From the cell containing the given text, extract its center point as [X, Y] coordinate. 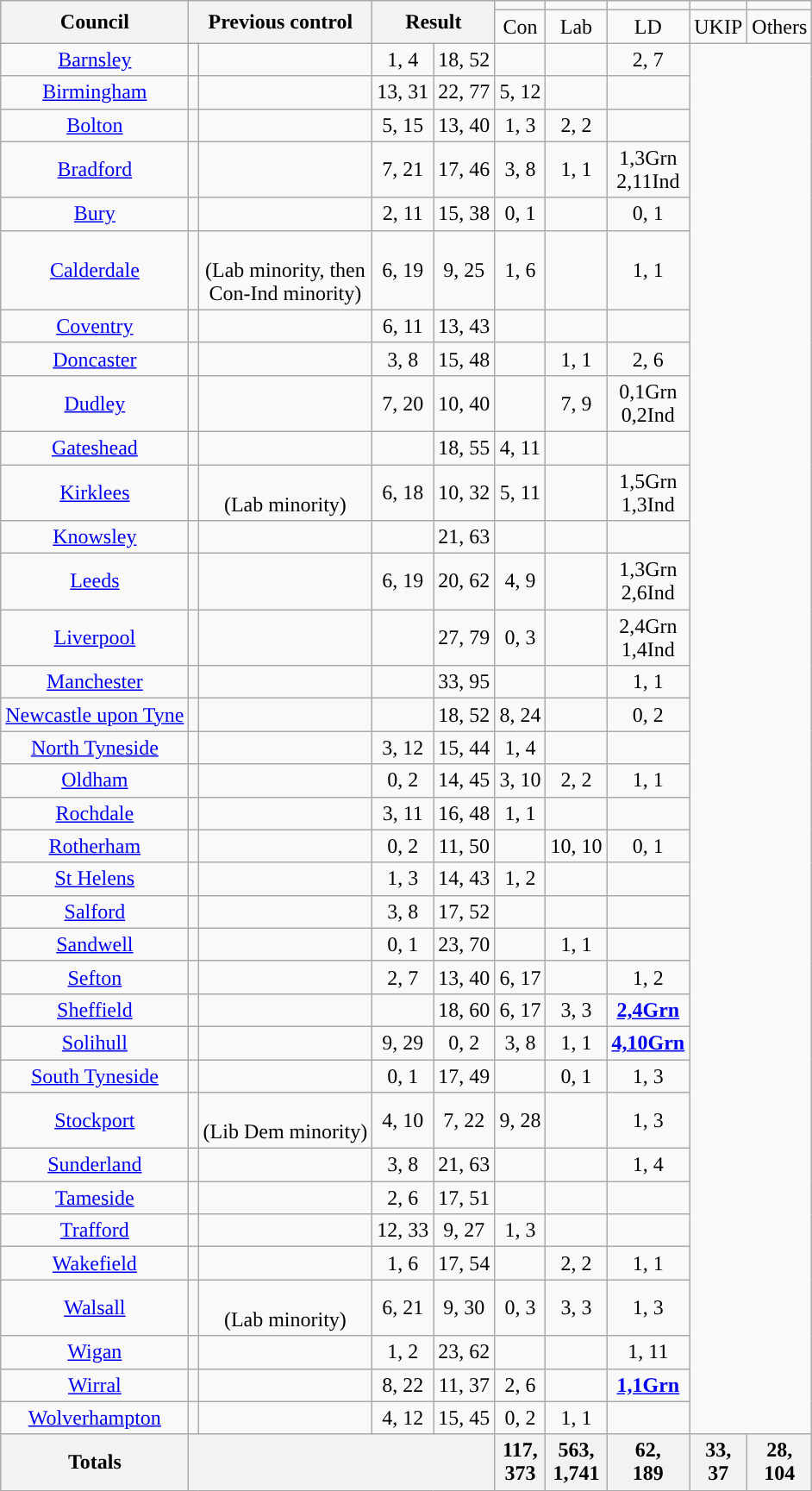
6, 18 [403, 492]
Tameside [95, 1198]
11, 37 [464, 1385]
Totals [95, 1463]
Rotherham [95, 846]
Lab [576, 27]
Walsall [95, 1307]
4, 12 [403, 1418]
17, 52 [464, 912]
9, 25 [464, 270]
Sunderland [95, 1165]
2,4Grn [648, 1010]
Solihull [95, 1043]
Barnsley [95, 60]
Wirral [95, 1385]
Dudley [95, 404]
13, 43 [464, 326]
5, 11 [521, 492]
LD [648, 27]
563, 1,741 [576, 1463]
28, 104 [779, 1463]
3, 11 [403, 813]
Kirklees [95, 492]
15, 44 [464, 748]
7, 9 [576, 404]
Bolton [95, 125]
7, 22 [464, 1121]
2, 11 [403, 214]
17, 49 [464, 1075]
33, 95 [464, 682]
Coventry [95, 326]
1,3Grn2,11Ind [648, 169]
(Lab minority, thenCon-Ind minority) [285, 270]
9, 29 [403, 1043]
17, 51 [464, 1198]
117, 373 [521, 1463]
4, 10 [403, 1121]
(Lib Dem minority) [285, 1121]
Wakefield [95, 1263]
4,10Grn [648, 1043]
3, 10 [521, 780]
South Tyneside [95, 1075]
Trafford [95, 1231]
1, 11 [648, 1352]
Wolverhampton [95, 1418]
15, 38 [464, 214]
Sefton [95, 977]
Manchester [95, 682]
20, 62 [464, 581]
Stockport [95, 1121]
Gateshead [95, 448]
9, 27 [464, 1231]
Result [434, 22]
5, 15 [403, 125]
6, 21 [403, 1307]
Council [95, 22]
33, 37 [719, 1463]
Salford [95, 912]
18, 60 [464, 1010]
3, 12 [403, 748]
5, 12 [521, 92]
UKIP [719, 27]
Sheffield [95, 1010]
0,1Grn0,2Ind [648, 404]
23, 62 [464, 1352]
1,5Grn1,3Ind [648, 492]
62, 189 [648, 1463]
11, 50 [464, 846]
14, 45 [464, 780]
10, 10 [576, 846]
7, 21 [403, 169]
9, 28 [521, 1121]
17, 46 [464, 169]
4, 9 [521, 581]
North Tyneside [95, 748]
10, 32 [464, 492]
1,3Grn2,6Ind [648, 581]
Calderdale [95, 270]
10, 40 [464, 404]
Rochdale [95, 813]
12, 33 [403, 1231]
Liverpool [95, 638]
Con [521, 27]
8, 22 [403, 1385]
Bradford [95, 169]
13, 31 [403, 92]
9, 30 [464, 1307]
15, 48 [464, 359]
17, 54 [464, 1263]
Bury [95, 214]
St Helens [95, 879]
Knowsley [95, 537]
Oldham [95, 780]
Wigan [95, 1352]
16, 48 [464, 813]
Previous control [281, 22]
4, 11 [521, 448]
14, 43 [464, 879]
Doncaster [95, 359]
18, 55 [464, 448]
15, 45 [464, 1418]
2,4Grn1,4Ind [648, 638]
1,1Grn [648, 1385]
23, 70 [464, 944]
8, 24 [521, 715]
27, 79 [464, 638]
Others [779, 27]
Newcastle upon Tyne [95, 715]
6, 11 [403, 326]
7, 20 [403, 404]
Sandwell [95, 944]
Leeds [95, 581]
Birmingham [95, 92]
22, 77 [464, 92]
